Find where the given text appears and provide that cell's center as (x, y) coordinate. 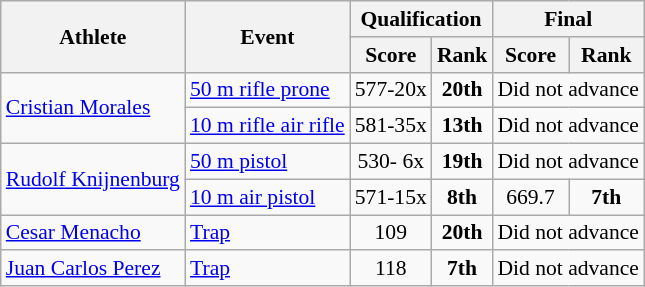
10 m rifle air rifle (268, 126)
Cesar Menacho (93, 233)
577-20x (391, 90)
19th (462, 162)
8th (462, 197)
669.7 (530, 197)
581-35x (391, 126)
Final (568, 19)
Juan Carlos Perez (93, 269)
13th (462, 126)
Athlete (93, 36)
Rudolf Knijnenburg (93, 180)
109 (391, 233)
Event (268, 36)
50 m rifle prone (268, 90)
50 m pistol (268, 162)
Cristian Morales (93, 108)
10 m air pistol (268, 197)
530- 6x (391, 162)
571-15x (391, 197)
118 (391, 269)
Qualification (422, 19)
